Find where the given text appears and provide that cell's center as (X, Y) coordinate. 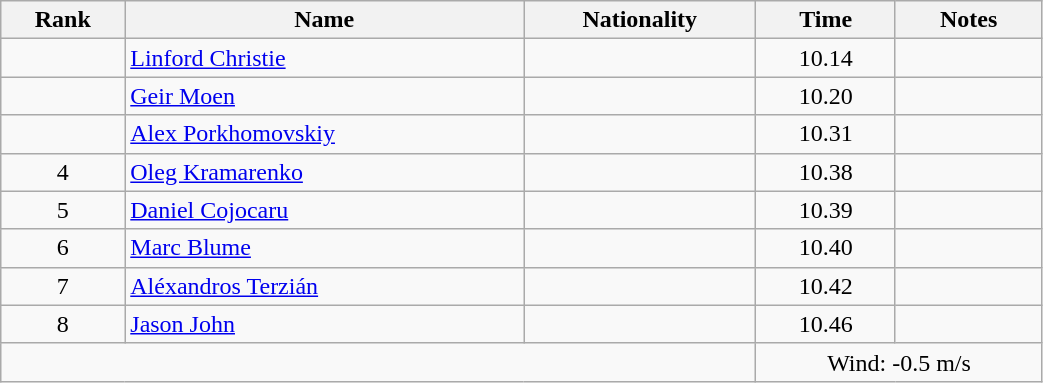
Notes (968, 20)
Wind: -0.5 m/s (899, 362)
10.39 (826, 210)
Name (324, 20)
4 (63, 172)
Marc Blume (324, 248)
Linford Christie (324, 58)
10.38 (826, 172)
6 (63, 248)
Alex Porkhomovskiy (324, 134)
10.31 (826, 134)
8 (63, 324)
Geir Moen (324, 96)
7 (63, 286)
10.40 (826, 248)
Daniel Cojocaru (324, 210)
Oleg Kramarenko (324, 172)
Jason John (324, 324)
10.20 (826, 96)
5 (63, 210)
10.14 (826, 58)
10.42 (826, 286)
10.46 (826, 324)
Aléxandros Terzián (324, 286)
Nationality (640, 20)
Rank (63, 20)
Time (826, 20)
